Return the [X, Y] coordinate for the center point of the cell that contains the specified text.  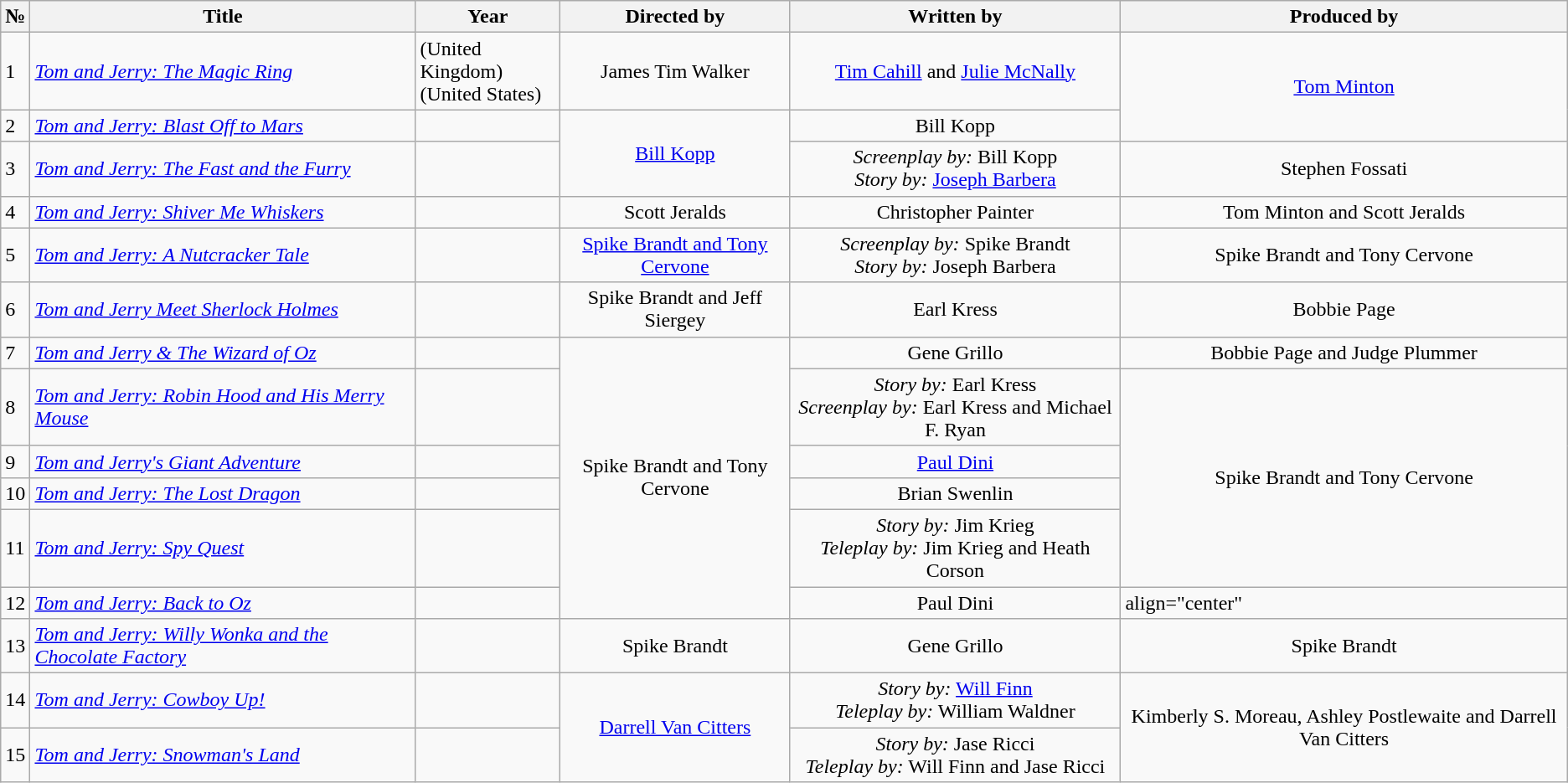
5 [15, 255]
9 [15, 461]
Spike Brandt and Jeff Siergey [675, 310]
12 [15, 602]
Scott Jeralds [675, 212]
Tim Cahill and Julie McNally [955, 71]
7 [15, 353]
Tom and Jerry: Spy Quest [223, 548]
Title [223, 17]
Screenplay by: Spike BrandtStory by: Joseph Barbera [955, 255]
2 [15, 126]
Story by: Jim KriegTeleplay by: Jim Krieg and Heath Corson [955, 548]
Brian Swenlin [955, 493]
8 [15, 407]
6 [15, 310]
(United Kingdom) (United States) [487, 71]
3 [15, 169]
№ [15, 17]
4 [15, 212]
James Tim Walker [675, 71]
15 [15, 755]
Tom and Jerry: The Magic Ring [223, 71]
Earl Kress [955, 310]
Story by: Will FinnTeleplay by: William Waldner [955, 700]
Tom and Jerry: Willy Wonka and the Chocolate Factory [223, 646]
Tom and Jerry's Giant Adventure [223, 461]
Bobbie Page and Judge Plummer [1344, 353]
Story by: Earl KressScreenplay by: Earl Kress and Michael F. Ryan [955, 407]
align="center" [1344, 602]
Tom and Jerry: Snowman's Land [223, 755]
10 [15, 493]
Tom Minton [1344, 87]
14 [15, 700]
Tom and Jerry & The Wizard of Oz [223, 353]
Written by [955, 17]
Tom and Jerry: The Lost Dragon [223, 493]
Tom Minton and Scott Jeralds [1344, 212]
Screenplay by: Bill KoppStory by: Joseph Barbera [955, 169]
11 [15, 548]
Tom and Jerry Meet Sherlock Holmes [223, 310]
Tom and Jerry: Robin Hood and His Merry Mouse [223, 407]
Tom and Jerry: Back to Oz [223, 602]
Tom and Jerry: Cowboy Up! [223, 700]
Directed by [675, 17]
Kimberly S. Moreau, Ashley Postlewaite and Darrell Van Citters [1344, 728]
Stephen Fossati [1344, 169]
Story by: Jase RicciTeleplay by: Will Finn and Jase Ricci [955, 755]
Christopher Painter [955, 212]
Bobbie Page [1344, 310]
Tom and Jerry: Shiver Me Whiskers [223, 212]
1 [15, 71]
Produced by [1344, 17]
Darrell Van Citters [675, 728]
Tom and Jerry: A Nutcracker Tale [223, 255]
13 [15, 646]
Tom and Jerry: Blast Off to Mars [223, 126]
Tom and Jerry: The Fast and the Furry [223, 169]
Year [487, 17]
